Capture the cell that displays the provided text and extract its [X, Y] central coordinate. 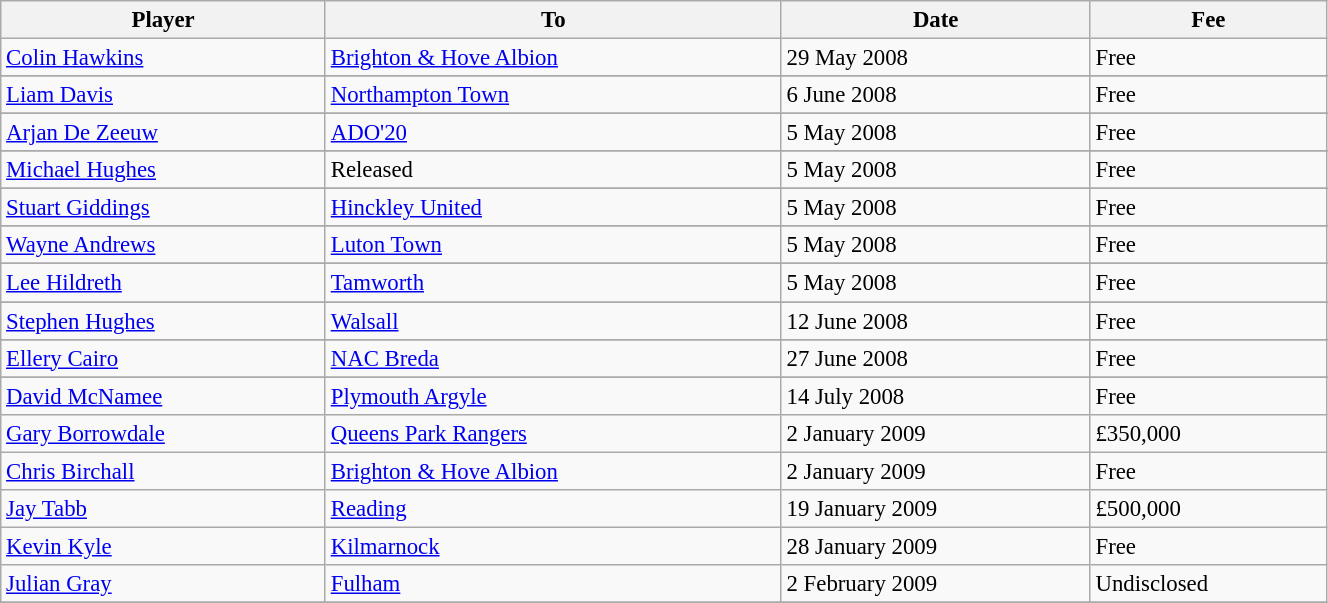
Player [164, 20]
14 July 2008 [936, 396]
6 June 2008 [936, 95]
Chris Birchall [164, 471]
Arjan De Zeeuw [164, 133]
Tamworth [553, 283]
To [553, 20]
Kevin Kyle [164, 546]
ADO'20 [553, 133]
Michael Hughes [164, 170]
Kilmarnock [553, 546]
Wayne Andrews [164, 245]
Liam Davis [164, 95]
Colin Hawkins [164, 58]
Released [553, 170]
19 January 2009 [936, 509]
Fulham [553, 584]
Queens Park Rangers [553, 433]
Reading [553, 509]
Hinckley United [553, 208]
Plymouth Argyle [553, 396]
Lee Hildreth [164, 283]
Stuart Giddings [164, 208]
NAC Breda [553, 358]
£350,000 [1208, 433]
Fee [1208, 20]
12 June 2008 [936, 321]
29 May 2008 [936, 58]
£500,000 [1208, 509]
Walsall [553, 321]
27 June 2008 [936, 358]
Stephen Hughes [164, 321]
Undisclosed [1208, 584]
David McNamee [164, 396]
Julian Gray [164, 584]
Jay Tabb [164, 509]
Date [936, 20]
Northampton Town [553, 95]
28 January 2009 [936, 546]
Luton Town [553, 245]
2 February 2009 [936, 584]
Gary Borrowdale [164, 433]
Ellery Cairo [164, 358]
